Determine the [X, Y] coordinate at the center of the cell enclosing the given text.  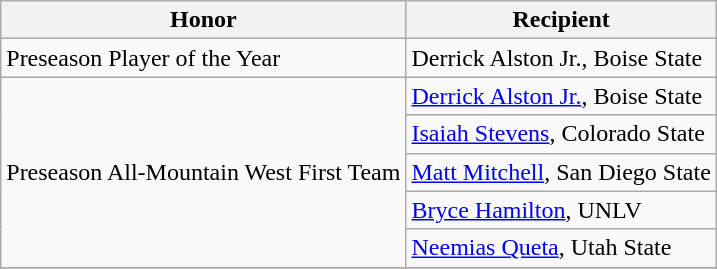
Preseason Player of the Year [204, 58]
Honor [204, 20]
Bryce Hamilton, UNLV [561, 210]
Neemias Queta, Utah State [561, 248]
Recipient [561, 20]
Matt Mitchell, San Diego State [561, 172]
Preseason All-Mountain West First Team [204, 172]
Isaiah Stevens, Colorado State [561, 134]
